Scan for the cell matching the given text and deliver its (x, y) coordinate at center. 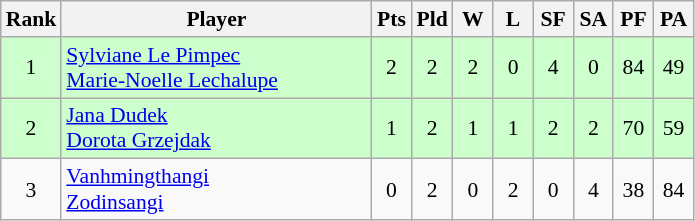
Jana Dudek Dorota Grzejdak (216, 128)
49 (673, 68)
PA (673, 19)
Sylviane Le Pimpec Marie-Noelle Lechalupe (216, 68)
L (513, 19)
38 (633, 190)
W (473, 19)
Player (216, 19)
3 (32, 190)
70 (633, 128)
Vanhmingthangi Zodinsangi (216, 190)
PF (633, 19)
Pld (432, 19)
SF (553, 19)
SA (593, 19)
59 (673, 128)
Rank (32, 19)
Pts (391, 19)
